From the cell containing the given text, extract its center point as (x, y) coordinate. 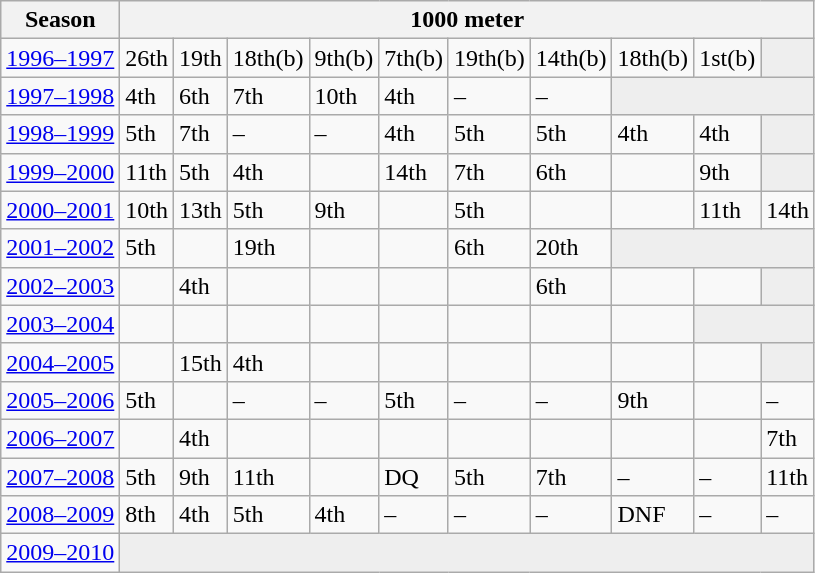
2002–2003 (60, 286)
1st(b) (728, 58)
2001–2002 (60, 248)
8th (147, 515)
2008–2009 (60, 515)
20th (571, 248)
13th (201, 210)
2003–2004 (60, 324)
2004–2005 (60, 362)
19th(b) (489, 58)
2009–2010 (60, 553)
9th(b) (344, 58)
1996–1997 (60, 58)
1999–2000 (60, 172)
2007–2008 (60, 477)
1997–1998 (60, 96)
DNF (653, 515)
DQ (414, 477)
1998–1999 (60, 134)
2006–2007 (60, 438)
15th (201, 362)
7th(b) (414, 58)
1000 meter (468, 20)
2000–2001 (60, 210)
26th (147, 58)
14th(b) (571, 58)
Season (60, 20)
2005–2006 (60, 400)
